Find where the given text appears and provide that cell's center as (x, y) coordinate. 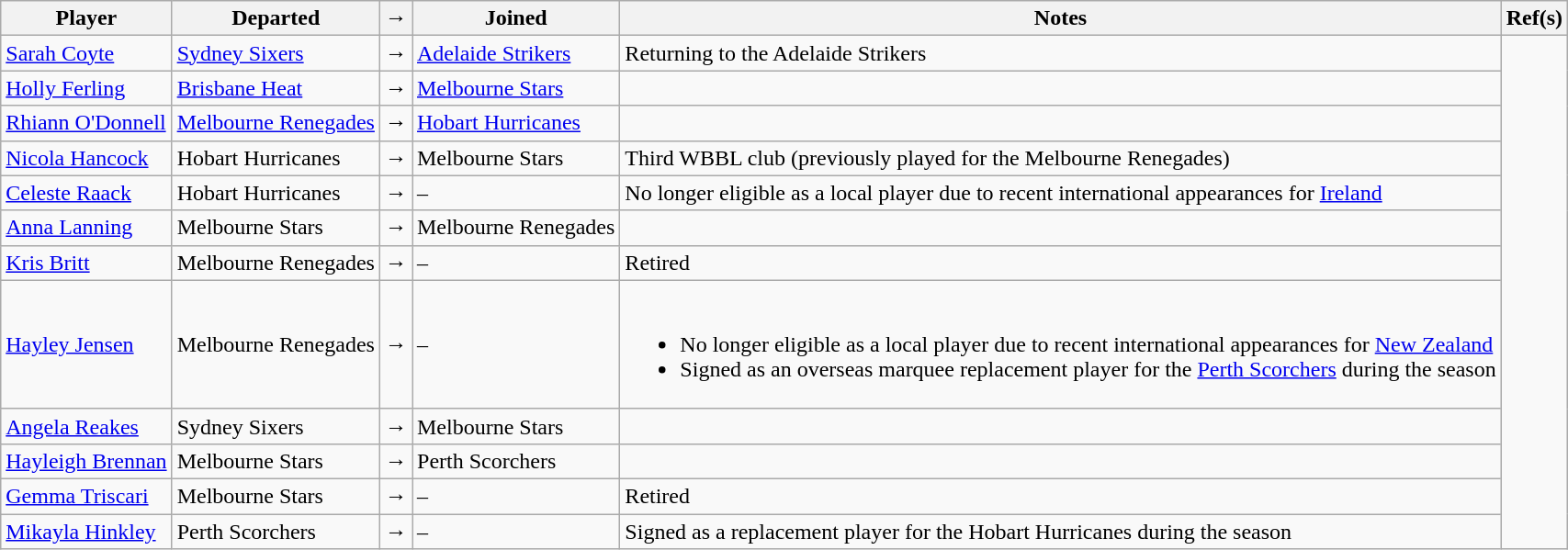
Nicola Hancock (86, 158)
Notes (1060, 18)
Mikayla Hinkley (86, 532)
Holly Ferling (86, 88)
No longer eligible as a local player due to recent international appearances for Ireland (1060, 193)
Adelaide Strikers (515, 53)
Returning to the Adelaide Strikers (1060, 53)
Ref(s) (1534, 18)
Joined (515, 18)
Rhiann O'Donnell (86, 123)
Brisbane Heat (276, 88)
Departed (276, 18)
Player (86, 18)
Gemma Triscari (86, 496)
Hayley Jensen (86, 344)
Signed as a replacement player for the Hobart Hurricanes during the season (1060, 532)
Celeste Raack (86, 193)
Third WBBL club (previously played for the Melbourne Renegades) (1060, 158)
Kris Britt (86, 263)
Sarah Coyte (86, 53)
Anna Lanning (86, 228)
Angela Reakes (86, 426)
Hayleigh Brennan (86, 461)
